Scan for the cell matching the given text and deliver its [X, Y] coordinate at center. 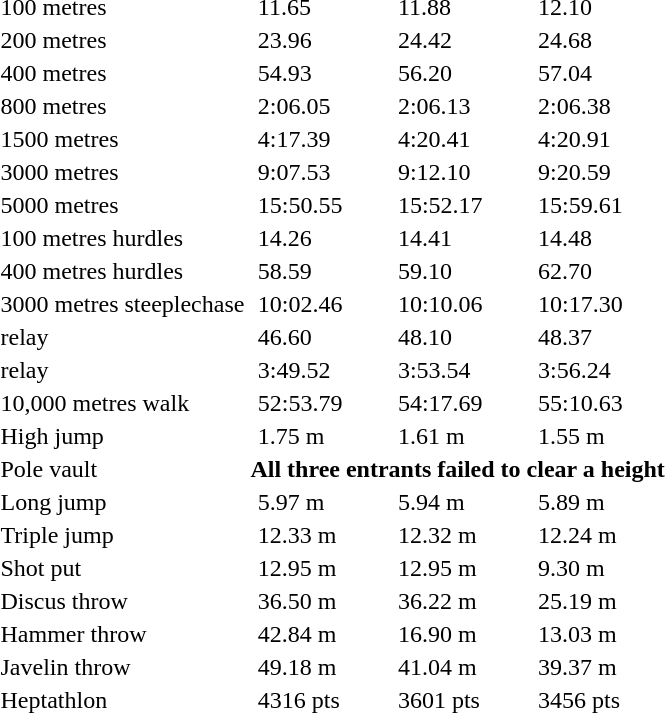
10:10.06 [461, 304]
12.33 m [321, 535]
4:17.39 [321, 139]
36.22 m [461, 601]
2:06.13 [461, 106]
56.20 [461, 73]
9:12.10 [461, 172]
41.04 m [461, 667]
12.32 m [461, 535]
5.94 m [461, 502]
15:50.55 [321, 205]
5.97 m [321, 502]
4:20.41 [461, 139]
54:17.69 [461, 403]
1.61 m [461, 436]
15:52.17 [461, 205]
54.93 [321, 73]
3:53.54 [461, 370]
52:53.79 [321, 403]
2:06.05 [321, 106]
14.41 [461, 238]
42.84 m [321, 634]
24.42 [461, 40]
10:02.46 [321, 304]
23.96 [321, 40]
48.10 [461, 337]
16.90 m [461, 634]
59.10 [461, 271]
14.26 [321, 238]
9:07.53 [321, 172]
3:49.52 [321, 370]
36.50 m [321, 601]
49.18 m [321, 667]
58.59 [321, 271]
1.75 m [321, 436]
46.60 [321, 337]
